For the text-containing cell, return its midpoint in (x, y) coordinate format. 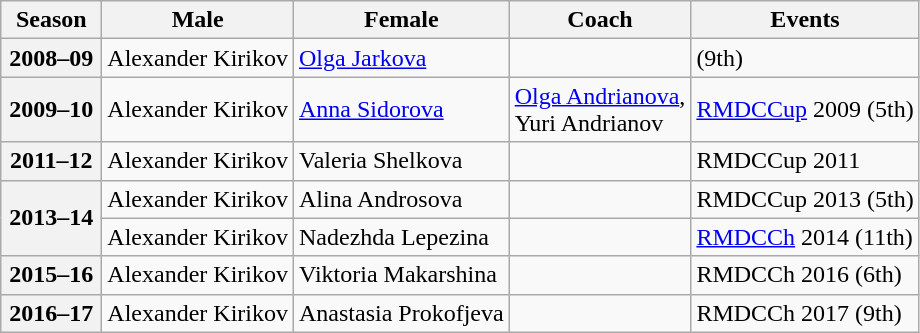
Anastasia Prokofjeva (401, 313)
Olga Jarkova (401, 58)
2015–16 (52, 275)
(9th) (805, 58)
RMDCCh 2014 (11th) (805, 237)
RMDCCup 2009 (5th) (805, 110)
Valeria Shelkova (401, 161)
Nadezhda Lepezina (401, 237)
Olga Andrianova,Yuri Andrianov (600, 110)
2016–17 (52, 313)
Alina Androsova (401, 199)
Male (198, 20)
Coach (600, 20)
RMDCCh 2016 (6th) (805, 275)
Events (805, 20)
RMDCCup 2013 (5th) (805, 199)
2008–09 (52, 58)
Season (52, 20)
Anna Sidorova (401, 110)
2013–14 (52, 218)
Viktoria Makarshina (401, 275)
2009–10 (52, 110)
Female (401, 20)
RMDCCup 2011 (805, 161)
RMDCCh 2017 (9th) (805, 313)
2011–12 (52, 161)
